Detect which cell encompasses the target text, then output its (x, y) center coordinate. 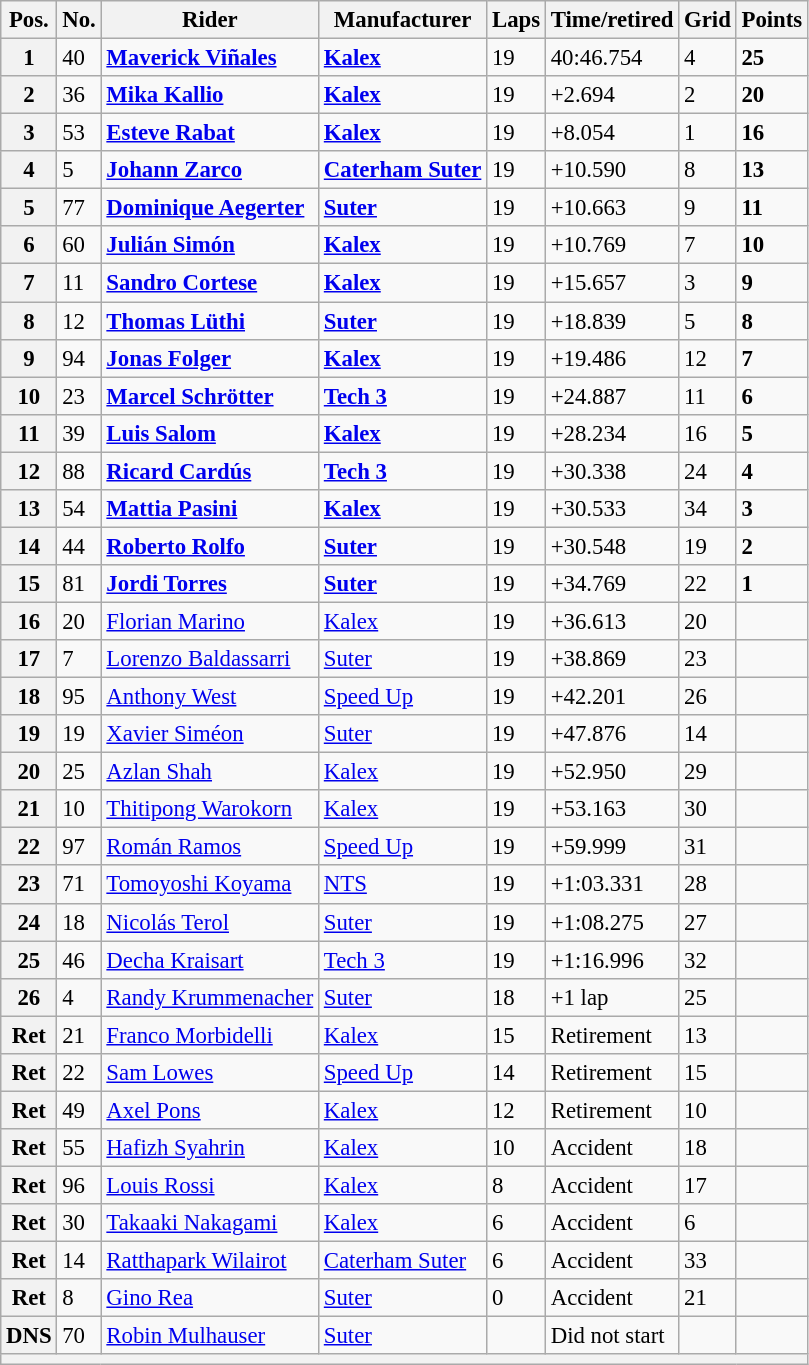
Jonas Folger (210, 358)
+1:16.996 (612, 960)
Luis Salom (210, 433)
+1 lap (612, 997)
+28.234 (612, 433)
+10.769 (612, 245)
Rider (210, 20)
DNS (29, 1336)
Roberto Rolfo (210, 546)
81 (79, 584)
Azlan Shah (210, 772)
+30.548 (612, 546)
+24.887 (612, 396)
Marcel Schrötter (210, 396)
Louis Rossi (210, 1185)
Nicolás Terol (210, 922)
28 (708, 885)
32 (708, 960)
Lorenzo Baldassarri (210, 659)
71 (79, 885)
Julián Simón (210, 245)
Pos. (29, 20)
Ratthapark Wilairot (210, 1261)
Time/retired (612, 20)
Robin Mulhauser (210, 1336)
+42.201 (612, 697)
+10.663 (612, 208)
Thitipong Warokorn (210, 809)
Points (772, 20)
Randy Krummenacher (210, 997)
55 (79, 1148)
+38.869 (612, 659)
+30.533 (612, 509)
31 (708, 847)
96 (79, 1185)
+30.338 (612, 471)
Johann Zarco (210, 170)
77 (79, 208)
39 (79, 433)
54 (79, 509)
49 (79, 1110)
Florian Marino (210, 621)
+2.694 (612, 95)
Laps (516, 20)
46 (79, 960)
Román Ramos (210, 847)
36 (79, 95)
60 (79, 245)
No. (79, 20)
+52.950 (612, 772)
+1:03.331 (612, 885)
Franco Morbidelli (210, 1035)
Mattia Pasini (210, 509)
Sandro Cortese (210, 283)
NTS (403, 885)
Dominique Aegerter (210, 208)
+19.486 (612, 358)
40:46.754 (612, 58)
+59.999 (612, 847)
+15.657 (612, 283)
Sam Lowes (210, 1073)
Takaaki Nakagami (210, 1223)
Ricard Cardús (210, 471)
44 (79, 546)
Decha Kraisart (210, 960)
+34.769 (612, 584)
Maverick Viñales (210, 58)
+10.590 (612, 170)
Tomoyoshi Koyama (210, 885)
Grid (708, 20)
95 (79, 697)
+36.613 (612, 621)
Gino Rea (210, 1298)
Xavier Siméon (210, 734)
Hafizh Syahrin (210, 1148)
Manufacturer (403, 20)
Did not start (612, 1336)
97 (79, 847)
40 (79, 58)
27 (708, 922)
Axel Pons (210, 1110)
+18.839 (612, 321)
+53.163 (612, 809)
94 (79, 358)
Thomas Lüthi (210, 321)
34 (708, 509)
29 (708, 772)
+8.054 (612, 133)
Anthony West (210, 697)
0 (516, 1298)
Esteve Rabat (210, 133)
+47.876 (612, 734)
70 (79, 1336)
Mika Kallio (210, 95)
88 (79, 471)
+1:08.275 (612, 922)
33 (708, 1261)
Jordi Torres (210, 584)
53 (79, 133)
